Return the [X, Y] coordinate for the center point of the cell that contains the specified text.  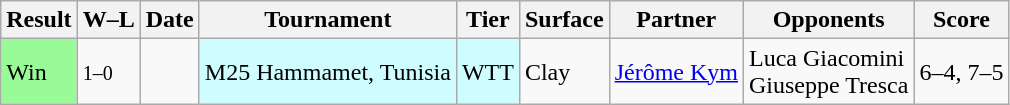
M25 Hammamet, Tunisia [328, 72]
Result [39, 20]
Surface [564, 20]
Score [962, 20]
Date [170, 20]
Tournament [328, 20]
Win [39, 72]
6–4, 7–5 [962, 72]
Luca Giacomini Giuseppe Tresca [828, 72]
1–0 [108, 72]
Tier [488, 20]
WTT [488, 72]
Partner [676, 20]
W–L [108, 20]
Jérôme Kym [676, 72]
Clay [564, 72]
Opponents [828, 20]
